Determine the [X, Y] coordinate at the center of the cell enclosing the given text.  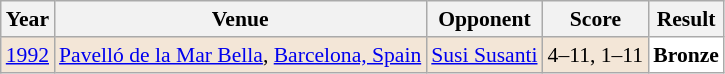
Result [686, 19]
Year [28, 19]
Susi Susanti [484, 55]
Pavelló de la Mar Bella, Barcelona, Spain [240, 55]
Bronze [686, 55]
Venue [240, 19]
4–11, 1–11 [596, 55]
Score [596, 19]
1992 [28, 55]
Opponent [484, 19]
